Scan for the cell matching the given text and deliver its (X, Y) coordinate at center. 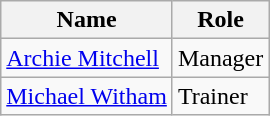
Role (220, 20)
Trainer (220, 96)
Archie Mitchell (87, 58)
Name (87, 20)
Michael Witham (87, 96)
Manager (220, 58)
